For the text-containing cell, return its midpoint in (x, y) coordinate format. 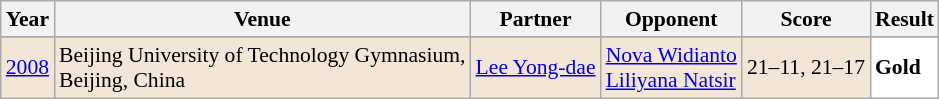
Result (904, 19)
2008 (28, 68)
Year (28, 19)
Gold (904, 68)
Beijing University of Technology Gymnasium,Beijing, China (262, 68)
Partner (536, 19)
Opponent (672, 19)
Score (806, 19)
Lee Yong-dae (536, 68)
Venue (262, 19)
Nova Widianto Liliyana Natsir (672, 68)
21–11, 21–17 (806, 68)
